Detect which cell encompasses the target text, then output its (X, Y) center coordinate. 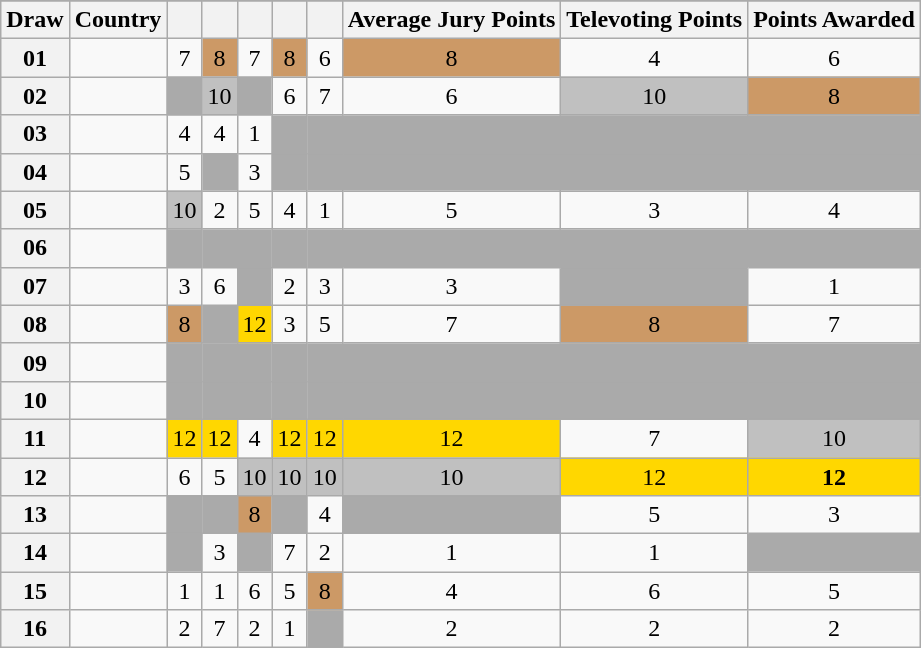
Draw (35, 20)
02 (35, 96)
03 (35, 134)
06 (35, 248)
16 (35, 629)
Country (118, 20)
Points Awarded (834, 20)
09 (35, 362)
04 (35, 172)
15 (35, 591)
14 (35, 553)
08 (35, 324)
01 (35, 58)
05 (35, 210)
Average Jury Points (452, 20)
Televoting Points (654, 20)
07 (35, 286)
13 (35, 515)
11 (35, 438)
